Scan for the cell matching the given text and deliver its [x, y] coordinate at center. 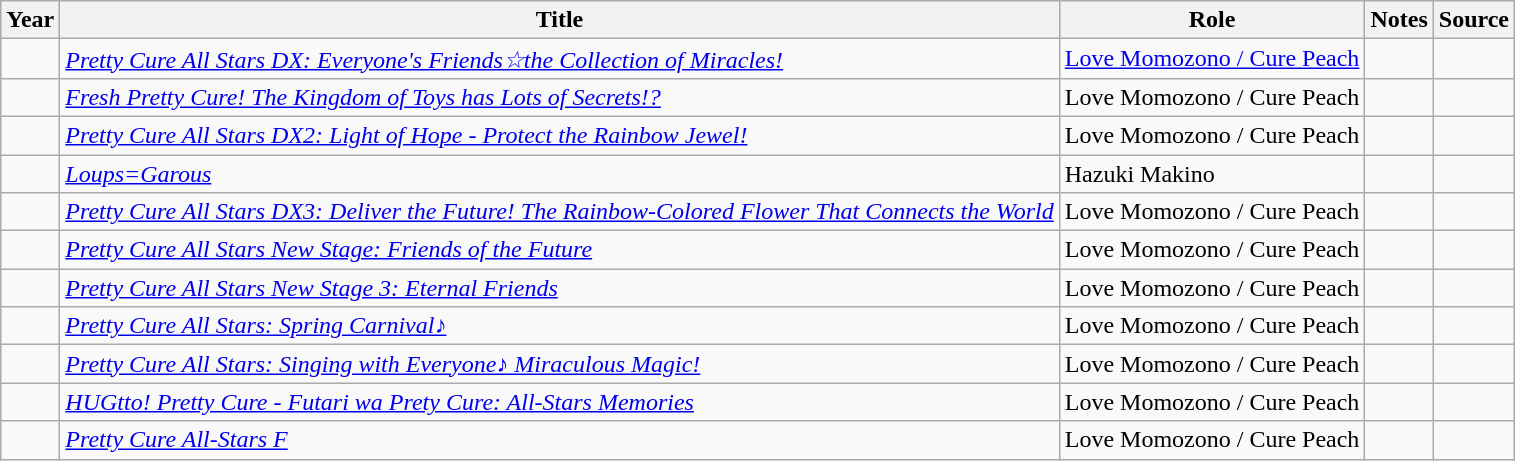
Notes [1399, 20]
Pretty Cure All Stars DX: Everyone's Friends☆the Collection of Miracles! [560, 59]
Pretty Cure All Stars: Spring Carnival♪ [560, 326]
Pretty Cure All Stars New Stage: Friends of the Future [560, 250]
HUGtto! Pretty Cure - Futari wa Prety Cure: All-Stars Memories [560, 402]
Pretty Cure All-Stars F [560, 440]
Pretty Cure All Stars DX3: Deliver the Future! The Rainbow-Colored Flower That Connects the World [560, 212]
Year [30, 20]
Pretty Cure All Stars DX2: Light of Hope - Protect the Rainbow Jewel! [560, 135]
Fresh Pretty Cure! The Kingdom of Toys has Lots of Secrets!? [560, 97]
Hazuki Makino [1212, 173]
Pretty Cure All Stars: Singing with Everyone♪ Miraculous Magic! [560, 364]
Loups=Garous [560, 173]
Role [1212, 20]
Pretty Cure All Stars New Stage 3: Eternal Friends [560, 288]
Title [560, 20]
Source [1474, 20]
